Return the (X, Y) coordinate for the center point of the cell that contains the specified text.  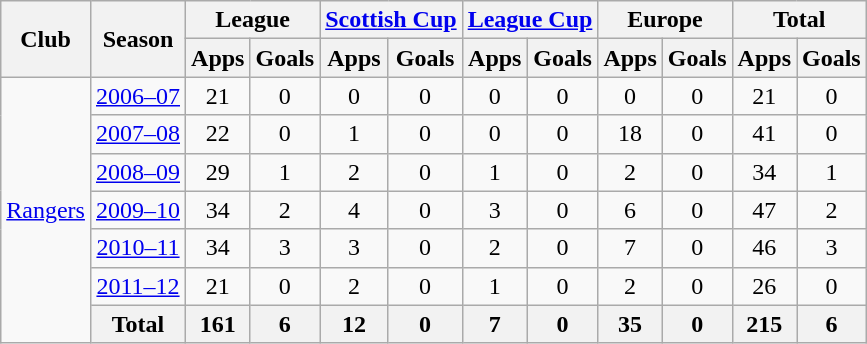
Europe (665, 20)
Scottish Cup (391, 20)
4 (354, 210)
League Cup (530, 20)
215 (764, 324)
2008–09 (138, 172)
29 (218, 172)
41 (764, 134)
22 (218, 134)
26 (764, 286)
League (253, 20)
46 (764, 248)
47 (764, 210)
161 (218, 324)
Club (46, 39)
Season (138, 39)
Rangers (46, 210)
2011–12 (138, 286)
35 (630, 324)
18 (630, 134)
2009–10 (138, 210)
2007–08 (138, 134)
12 (354, 324)
2006–07 (138, 96)
2010–11 (138, 248)
